Return the (X, Y) coordinate for the center point of the cell that contains the specified text.  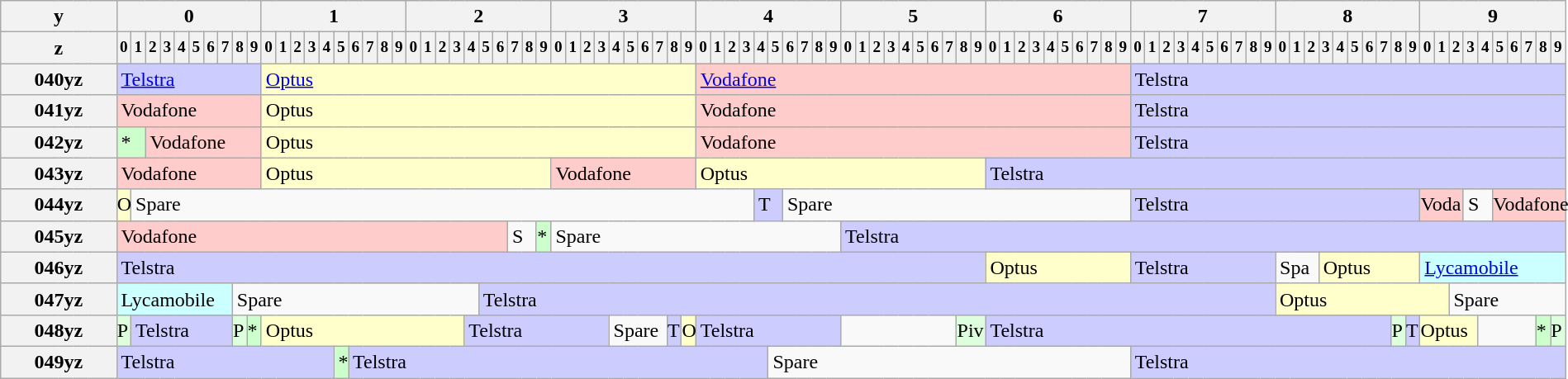
043yz (59, 173)
048yz (59, 330)
047yz (59, 299)
041yz (59, 111)
049yz (59, 362)
Spa (1297, 268)
z (59, 48)
046yz (59, 268)
040yz (59, 79)
045yz (59, 236)
y (59, 17)
044yz (59, 205)
Piv (972, 330)
042yz (59, 142)
Voda (1442, 205)
